Find where the given text appears and provide that cell's center as (X, Y) coordinate. 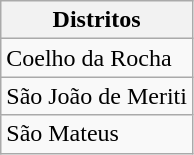
Distritos (97, 20)
Coelho da Rocha (97, 58)
São João de Meriti (97, 96)
São Mateus (97, 134)
